Capture the cell that displays the provided text and extract its (x, y) central coordinate. 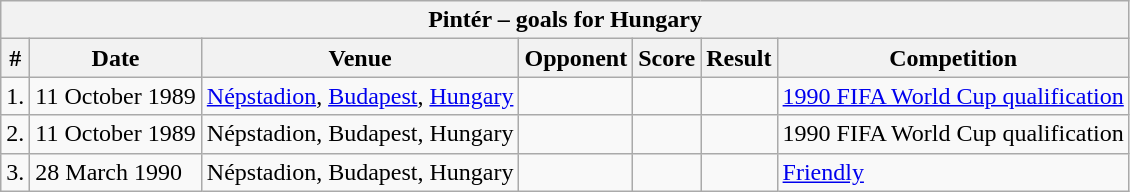
3. (16, 172)
1. (16, 96)
Competition (953, 58)
Result (739, 58)
Friendly (953, 172)
Score (667, 58)
2. (16, 134)
Venue (360, 58)
Date (116, 58)
28 March 1990 (116, 172)
Pintér – goals for Hungary (566, 20)
Opponent (576, 58)
# (16, 58)
